Find where the given text appears and provide that cell's center as [x, y] coordinate. 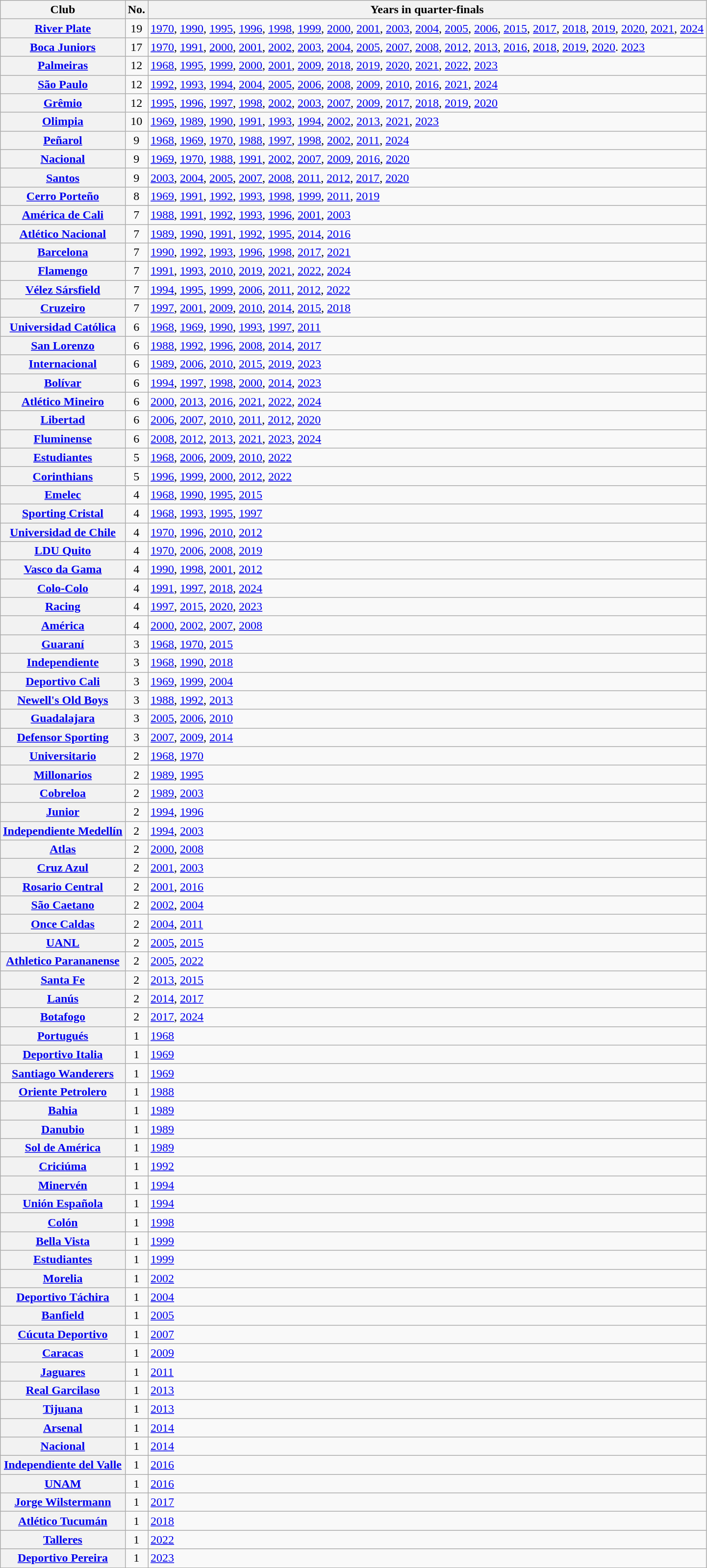
Atlético Mineiro [63, 401]
Jaguares [63, 1371]
1995, 1996, 1997, 1998, 2002, 2003, 2007, 2009, 2017, 2018, 2019, 2020 [428, 103]
Fluminense [63, 439]
Independiente [63, 663]
1968, 1969, 1990, 1993, 1997, 2011 [428, 327]
São Paulo [63, 84]
Colo-Colo [63, 588]
Guadalajara [63, 719]
Atlético Tucumán [63, 1521]
Junior [63, 812]
1990, 1992, 1993, 1996, 1998, 2017, 2021 [428, 252]
1988 [428, 1092]
Santos [63, 177]
1998 [428, 1222]
Millonarios [63, 774]
2002 [428, 1278]
10 [136, 122]
2005, 2015 [428, 943]
Once Caldas [63, 924]
Libertad [63, 420]
Danubio [63, 1129]
2022 [428, 1540]
1994, 1995, 1999, 2006, 2011, 2012, 2022 [428, 290]
América [63, 625]
Guaraní [63, 644]
Deportivo Táchira [63, 1297]
1969, 1999, 2004 [428, 681]
1968, 1970, 2015 [428, 644]
Internacional [63, 364]
8 [136, 196]
LDU Quito [63, 551]
1968, 1995, 1999, 2000, 2001, 2009, 2018, 2019, 2020, 2021, 2022, 2023 [428, 66]
19 [136, 28]
2005, 2006, 2010 [428, 719]
Oriente Petrolero [63, 1092]
1968, 1990, 1995, 2015 [428, 495]
Vasco da Gama [63, 570]
Bahia [63, 1110]
Colón [63, 1222]
2005, 2022 [428, 961]
Santiago Wanderers [63, 1073]
Botafogo [63, 1017]
UNAM [63, 1484]
2005 [428, 1316]
2014, 2017 [428, 998]
2023 [428, 1558]
2000, 2002, 2007, 2008 [428, 625]
1989, 2006, 2010, 2015, 2019, 2023 [428, 364]
1989, 1990, 1991, 1992, 1995, 2014, 2016 [428, 234]
2001, 2003 [428, 868]
2003, 2004, 2005, 2007, 2008, 2011, 2012, 2017, 2020 [428, 177]
Olimpia [63, 122]
1996, 1999, 2000, 2012, 2022 [428, 476]
Bolívar [63, 383]
1991, 1997, 2018, 2024 [428, 588]
2002, 2004 [428, 905]
Jorge Wilstermann [63, 1502]
Rosario Central [63, 887]
Racing [63, 607]
2013, 2015 [428, 980]
2007 [428, 1334]
2000, 2008 [428, 849]
Newell's Old Boys [63, 700]
Real Garcilaso [63, 1390]
1989, 2003 [428, 793]
2017, 2024 [428, 1017]
Santa Fe [63, 980]
1969, 1970, 1988, 1991, 2002, 2007, 2009, 2016, 2020 [428, 159]
2018 [428, 1521]
Peñarol [63, 140]
Athletico Parananense [63, 961]
Deportivo Cali [63, 681]
2009 [428, 1353]
Atlético Nacional [63, 234]
17 [136, 47]
1968, 1969, 1970, 1988, 1997, 1998, 2002, 2011, 2024 [428, 140]
Cobreloa [63, 793]
1968, 1970 [428, 756]
1991, 1993, 2010, 2019, 2021, 2022, 2024 [428, 271]
Sol de América [63, 1148]
Defensor Sporting [63, 737]
Deportivo Pereira [63, 1558]
1994, 2003 [428, 831]
Cruzeiro [63, 308]
Tijuana [63, 1409]
1992 [428, 1167]
1970, 2006, 2008, 2019 [428, 551]
Independiente Medellín [63, 831]
1968, 2006, 2009, 2010, 2022 [428, 457]
Universidad de Chile [63, 532]
1970, 1991, 2000, 2001, 2002, 2003, 2004, 2005, 2007, 2008, 2012, 2013, 2016, 2018, 2019, 2020. 2023 [428, 47]
Cruz Azul [63, 868]
Morelia [63, 1278]
2008, 2012, 2013, 2021, 2023, 2024 [428, 439]
Corinthians [63, 476]
2011 [428, 1371]
Bella Vista [63, 1241]
Talleres [63, 1540]
2006, 2007, 2010, 2011, 2012, 2020 [428, 420]
Boca Juniors [63, 47]
2000, 2013, 2016, 2021, 2022, 2024 [428, 401]
1990, 1998, 2001, 2012 [428, 570]
1997, 2001, 2009, 2010, 2014, 2015, 2018 [428, 308]
América de Cali [63, 215]
Arsenal [63, 1428]
1968 [428, 1036]
2004 [428, 1297]
São Caetano [63, 905]
Years in quarter-finals [428, 10]
Minervén [63, 1185]
Sporting Cristal [63, 513]
1968, 1993, 1995, 1997 [428, 513]
UANL [63, 943]
Vélez Sársfield [63, 290]
Cúcuta Deportivo [63, 1334]
Unión Española [63, 1204]
Barcelona [63, 252]
Palmeiras [63, 66]
Emelec [63, 495]
Portugués [63, 1036]
Lanús [63, 998]
River Plate [63, 28]
1968, 1990, 2018 [428, 663]
Universitario [63, 756]
1994, 1997, 1998, 2000, 2014, 2023 [428, 383]
1969, 1989, 1990, 1991, 1993, 1994, 2002, 2013, 2021, 2023 [428, 122]
2001, 2016 [428, 887]
Grêmio [63, 103]
1988, 1991, 1992, 1993, 1996, 2001, 2003 [428, 215]
Caracas [63, 1353]
Banfield [63, 1316]
2007, 2009, 2014 [428, 737]
1994, 1996 [428, 812]
Independiente del Valle [63, 1465]
Atlas [63, 849]
1997, 2015, 2020, 2023 [428, 607]
Cerro Porteño [63, 196]
1969, 1991, 1992, 1993, 1998, 1999, 2011, 2019 [428, 196]
Deportivo Italia [63, 1054]
Universidad Católica [63, 327]
1992, 1993, 1994, 2004, 2005, 2006, 2008, 2009, 2010, 2016, 2021, 2024 [428, 84]
2017 [428, 1502]
1988, 1992, 2013 [428, 700]
No. [136, 10]
1970, 1996, 2010, 2012 [428, 532]
Club [63, 10]
1988, 1992, 1996, 2008, 2014, 2017 [428, 346]
Flamengo [63, 271]
2004, 2011 [428, 924]
1989, 1995 [428, 774]
1970, 1990, 1995, 1996, 1998, 1999, 2000, 2001, 2003, 2004, 2005, 2006, 2015, 2017, 2018, 2019, 2020, 2021, 2024 [428, 28]
Criciúma [63, 1167]
San Lorenzo [63, 346]
